Search for the cell housing the specified text and yield its (X, Y) center coordinate. 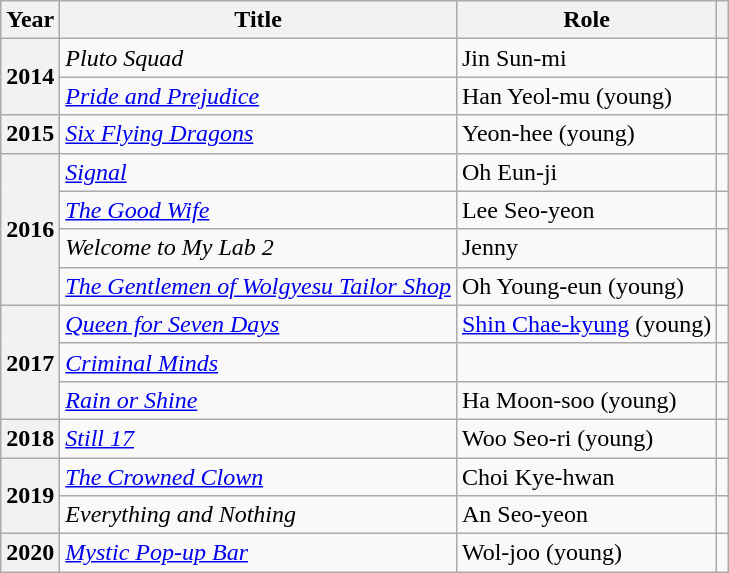
2016 (30, 229)
2019 (30, 496)
Pluto Squad (258, 58)
2015 (30, 134)
Year (30, 20)
The Good Wife (258, 210)
Criminal Minds (258, 362)
An Seo-yeon (586, 515)
Wol-joo (young) (586, 553)
Signal (258, 172)
Yeon-hee (young) (586, 134)
2018 (30, 438)
Role (586, 20)
Still 17 (258, 438)
Choi Kye-hwan (586, 477)
Everything and Nothing (258, 515)
Pride and Prejudice (258, 96)
2014 (30, 77)
Han Yeol-mu (young) (586, 96)
2017 (30, 362)
Six Flying Dragons (258, 134)
Oh Eun-ji (586, 172)
The Gentlemen of Wolgyesu Tailor Shop (258, 286)
Shin Chae-kyung (young) (586, 324)
Queen for Seven Days (258, 324)
Mystic Pop-up Bar (258, 553)
Jenny (586, 248)
Rain or Shine (258, 400)
Ha Moon-soo (young) (586, 400)
2020 (30, 553)
The Crowned Clown (258, 477)
Oh Young-eun (young) (586, 286)
Jin Sun-mi (586, 58)
Woo Seo-ri (young) (586, 438)
Welcome to My Lab 2 (258, 248)
Title (258, 20)
Lee Seo-yeon (586, 210)
